Output the (X, Y) coordinate of the center of the cell containing the given text.  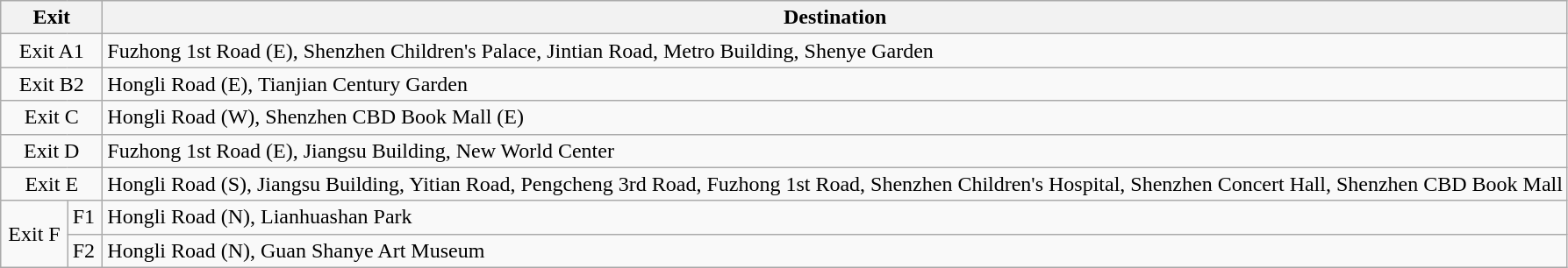
Destination (835, 18)
Exit F (34, 234)
Exit E (52, 184)
Exit A1 (52, 51)
Hongli Road (N), Lianhuashan Park (835, 217)
F1 (85, 217)
Fuzhong 1st Road (E), Shenzhen Children's Palace, Jintian Road, Metro Building, Shenye Garden (835, 51)
F2 (85, 250)
Hongli Road (N), Guan Shanye Art Museum (835, 250)
Exit B2 (52, 84)
Hongli Road (W), Shenzhen CBD Book Mall (E) (835, 117)
Exit D (52, 151)
Hongli Road (E), Tianjian Century Garden (835, 84)
Exit (52, 18)
Exit C (52, 117)
Fuzhong 1st Road (E), Jiangsu Building, New World Center (835, 151)
